Find where the given text appears and provide that cell's center as [X, Y] coordinate. 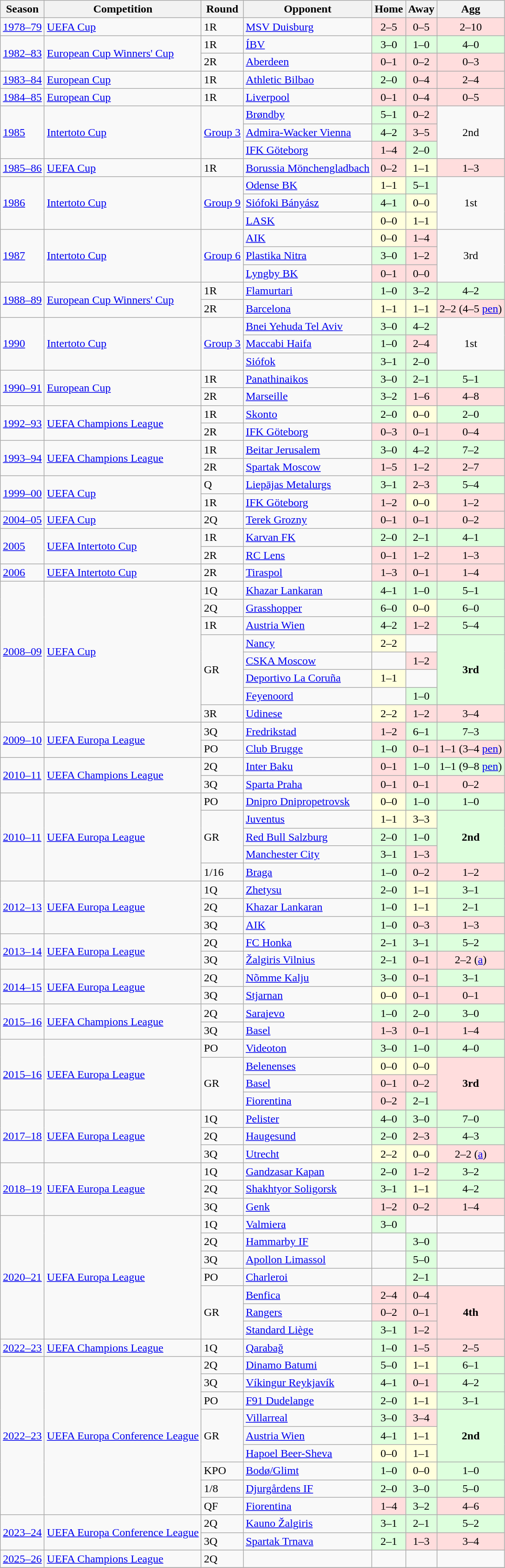
7–0 [471, 1119]
2–7 [471, 467]
2005 [22, 546]
Lyngby BK [307, 273]
2–2 (4–5 pen) [471, 309]
Dnipro Dnipropetrovsk [307, 802]
1985–86 [22, 167]
Flamurtari [307, 291]
1/8 [222, 1488]
Panathinaikos [307, 379]
Red Bull Salzburg [307, 837]
Competition [123, 9]
Charleroi [307, 1277]
3–5 [421, 132]
LASK [307, 221]
2020–21 [22, 1277]
2017–18 [22, 1136]
Bodø/Glimt [307, 1471]
Tiraspol [307, 573]
1999–00 [22, 493]
Fredrikstad [307, 731]
1982–83 [22, 53]
4–6 [471, 1506]
KPO [222, 1471]
Djurgårdens IF [307, 1488]
Maccabi Haifa [307, 344]
Hapoel Beer-Sheva [307, 1453]
Pelister [307, 1119]
Home [389, 9]
Beitar Jerusalem [307, 449]
2004–05 [22, 520]
Season [22, 9]
2014–15 [22, 986]
Qarabağ [307, 1348]
Spartak Trnava [307, 1541]
Benfica [307, 1295]
1992–93 [22, 423]
3–3 [421, 819]
1986 [22, 203]
Round [222, 9]
Siófoki Bányász [307, 203]
CSKA Moscow [307, 661]
1–6 [421, 397]
Stjarnan [307, 995]
Barcelona [307, 309]
4–3 [471, 1136]
Skonto [307, 414]
FC Honka [307, 942]
Villarreal [307, 1418]
Dinamo Batumi [307, 1365]
1978–79 [22, 27]
Hammarby IF [307, 1242]
2012–13 [22, 907]
Víkingur Reykjavík [307, 1383]
Marseille [307, 397]
1987 [22, 256]
Feyenoord [307, 696]
Opponent [307, 9]
Nancy [307, 643]
Admira-Wacker Vienna [307, 132]
Shakhtyor Soligorsk [307, 1189]
2008–09 [22, 652]
Liverpool [307, 97]
2006 [22, 573]
Videoton [307, 1048]
Valmiera [307, 1224]
1–1 (9–8 pen) [471, 766]
1990–91 [22, 388]
Inter Baku [307, 766]
Spartak Moscow [307, 467]
1984–85 [22, 97]
Agg [471, 9]
3R [222, 713]
Borussia Mönchengladbach [307, 167]
Braga [307, 872]
Sparta Praha [307, 784]
Brøndby [307, 115]
1/16 [222, 872]
2–10 [471, 27]
7–3 [471, 731]
Plastika Nitra [307, 256]
Group 9 [222, 203]
1993–94 [22, 458]
Deportivo La Coruña [307, 678]
2013–14 [22, 951]
Standard Liège [307, 1330]
Utrecht [307, 1154]
Rangers [307, 1312]
1988–89 [22, 300]
Odense BK [307, 185]
Karvan FK [307, 538]
4–8 [471, 397]
MSV Duisburg [307, 27]
Apollon Limassol [307, 1259]
Siófok [307, 361]
2018–19 [22, 1189]
2025–26 [22, 1559]
1983–84 [22, 80]
ÍBV [307, 44]
Club Brugge [307, 749]
7–2 [471, 449]
Juventus [307, 819]
Liepājas Metalurgs [307, 484]
Aberdeen [307, 62]
Athletic Bilbao [307, 80]
4th [471, 1312]
RC Lens [307, 555]
Group 6 [222, 256]
Away [421, 9]
Gandzasar Kapan [307, 1171]
Žalgiris Vilnius [307, 960]
2009–10 [22, 740]
Bnei Yehuda Tel Aviv [307, 326]
2023–24 [22, 1532]
Belenenses [307, 1066]
Q [222, 484]
Nõmme Kalju [307, 978]
QF [222, 1506]
1985 [22, 132]
Kauno Žalgiris [307, 1524]
Zhetysu [307, 890]
1–1 (3–4 pen) [471, 749]
Genk [307, 1207]
F91 Dudelange [307, 1401]
Manchester City [307, 855]
Udinese [307, 713]
Terek Grozny [307, 520]
Haugesund [307, 1136]
Grasshopper [307, 608]
1990 [22, 344]
Sarajevo [307, 1013]
